Pinpoint the cell where the given text exists, returning its (X, Y) midpoint coordinate. 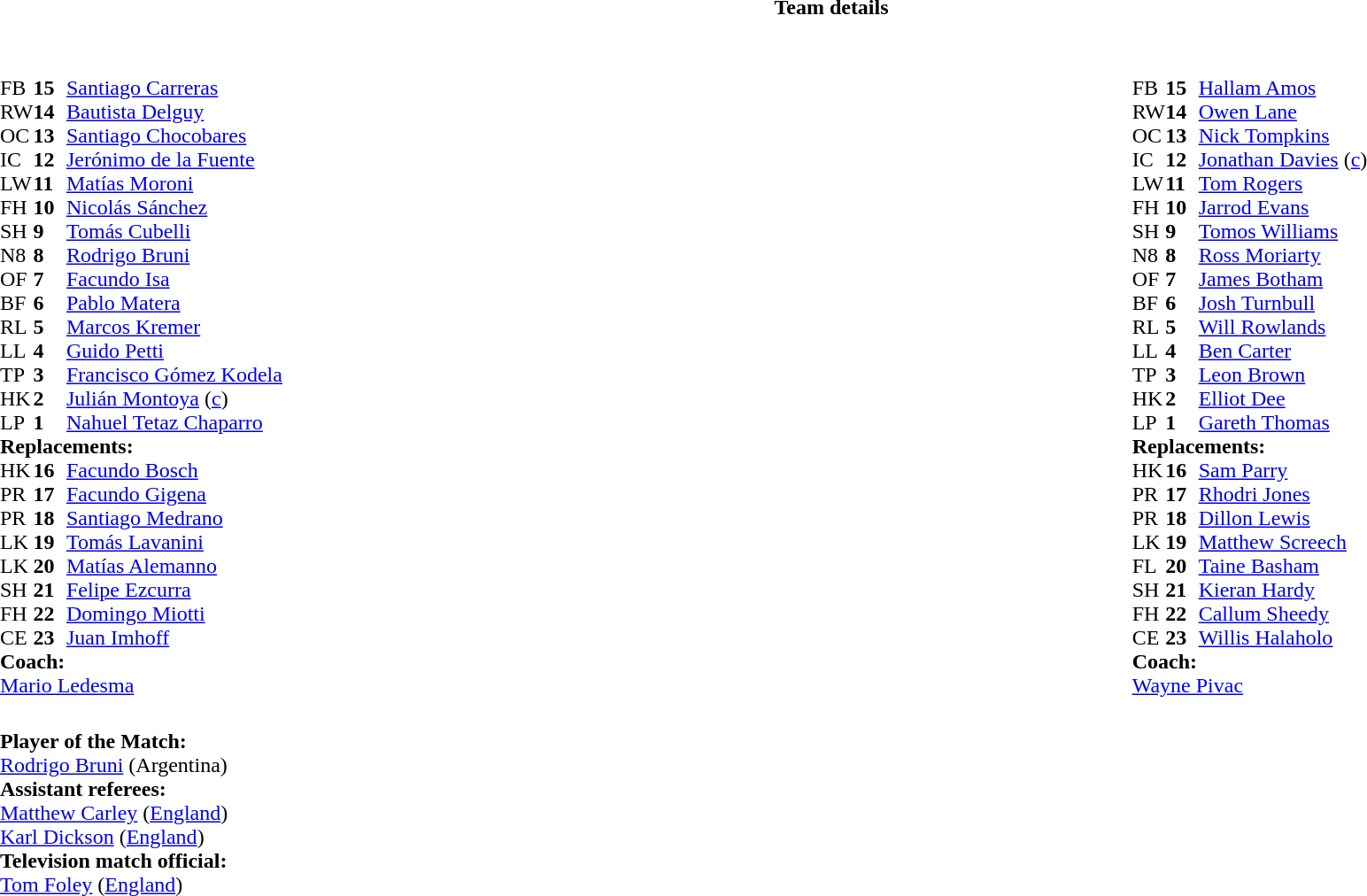
Rodrigo Bruni (174, 255)
Francisco Gómez Kodela (174, 375)
Bautista Delguy (174, 112)
Matías Alemanno (174, 567)
Pablo Matera (174, 303)
Tomás Cubelli (174, 232)
Santiago Chocobares (174, 136)
Santiago Carreras (174, 89)
Matías Moroni (174, 184)
Felipe Ezcurra (174, 590)
Guido Petti (174, 351)
FL (1149, 567)
Marcos Kremer (174, 328)
Jerónimo de la Fuente (174, 159)
Julián Montoya (c) (174, 398)
Nicolás Sánchez (174, 207)
Tomás Lavanini (174, 542)
Facundo Gigena (174, 494)
Mario Ledesma (142, 685)
Nahuel Tetaz Chaparro (174, 423)
Santiago Medrano (174, 519)
Domingo Miotti (174, 614)
Facundo Isa (174, 280)
Coach: (142, 662)
Replacements: (142, 446)
Juan Imhoff (174, 637)
Facundo Bosch (174, 471)
